Capture the cell that displays the provided text and extract its (x, y) central coordinate. 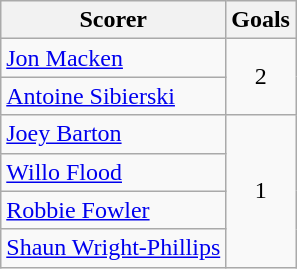
1 (261, 191)
Scorer (114, 20)
Shaun Wright-Phillips (114, 248)
Antoine Sibierski (114, 96)
Robbie Fowler (114, 210)
Goals (261, 20)
2 (261, 77)
Willo Flood (114, 172)
Jon Macken (114, 58)
Joey Barton (114, 134)
